Locate the cell with the specified text and output its (X, Y) center coordinate. 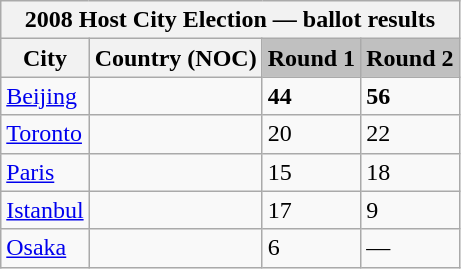
17 (311, 210)
18 (410, 172)
Beijing (45, 96)
44 (311, 96)
Round 1 (311, 58)
9 (410, 210)
City (45, 58)
Round 2 (410, 58)
20 (311, 134)
56 (410, 96)
15 (311, 172)
Osaka (45, 248)
2008 Host City Election — ballot results (230, 20)
Country (NOC) (176, 58)
— (410, 248)
Istanbul (45, 210)
6 (311, 248)
22 (410, 134)
Paris (45, 172)
Toronto (45, 134)
